Determine the (X, Y) coordinate at the center of the cell enclosing the given text.  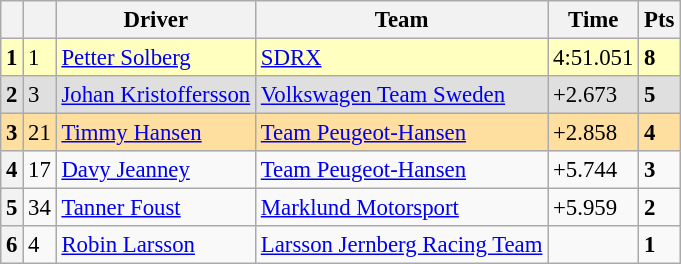
Davy Jeanney (156, 170)
Time (594, 20)
Larsson Jernberg Racing Team (401, 245)
Volkswagen Team Sweden (401, 95)
Team (401, 20)
Pts (660, 20)
+5.744 (594, 170)
+2.673 (594, 95)
4:51.051 (594, 58)
34 (40, 208)
21 (40, 133)
6 (12, 245)
Robin Larsson (156, 245)
Timmy Hansen (156, 133)
Driver (156, 20)
Tanner Foust (156, 208)
+5.959 (594, 208)
Petter Solberg (156, 58)
8 (660, 58)
+2.858 (594, 133)
Marklund Motorsport (401, 208)
17 (40, 170)
SDRX (401, 58)
Johan Kristoffersson (156, 95)
